From the cell containing the given text, extract its center point as (X, Y) coordinate. 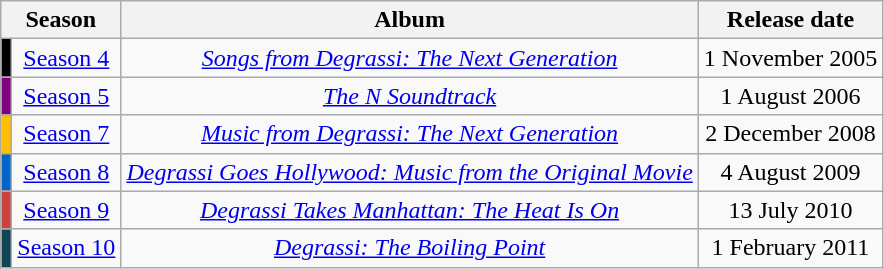
Music from Degrassi: The Next Generation (410, 134)
13 July 2010 (790, 210)
Season 5 (66, 96)
The N Soundtrack (410, 96)
Album (410, 20)
Season 4 (66, 58)
1 August 2006 (790, 96)
Season 10 (66, 248)
Release date (790, 20)
Songs from Degrassi: The Next Generation (410, 58)
1 November 2005 (790, 58)
Season 9 (66, 210)
Degrassi Takes Manhattan: The Heat Is On (410, 210)
Season (61, 20)
Season 7 (66, 134)
Season 8 (66, 172)
4 August 2009 (790, 172)
2 December 2008 (790, 134)
Degrassi Goes Hollywood: Music from the Original Movie (410, 172)
Degrassi: The Boiling Point (410, 248)
1 February 2011 (790, 248)
